Locate the cell with the specified text and output its [X, Y] center coordinate. 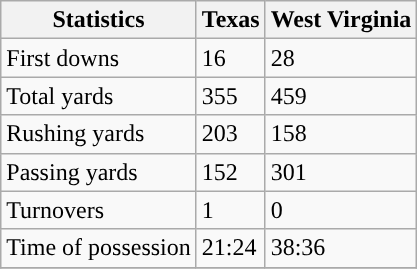
1 [230, 210]
21:24 [230, 248]
158 [341, 134]
Time of possession [99, 248]
28 [341, 58]
First downs [99, 58]
301 [341, 172]
West Virginia [341, 20]
355 [230, 96]
38:36 [341, 248]
Texas [230, 20]
0 [341, 210]
Rushing yards [99, 134]
459 [341, 96]
Statistics [99, 20]
Passing yards [99, 172]
Total yards [99, 96]
Turnovers [99, 210]
152 [230, 172]
203 [230, 134]
16 [230, 58]
